For the text-containing cell, return its midpoint in [X, Y] coordinate format. 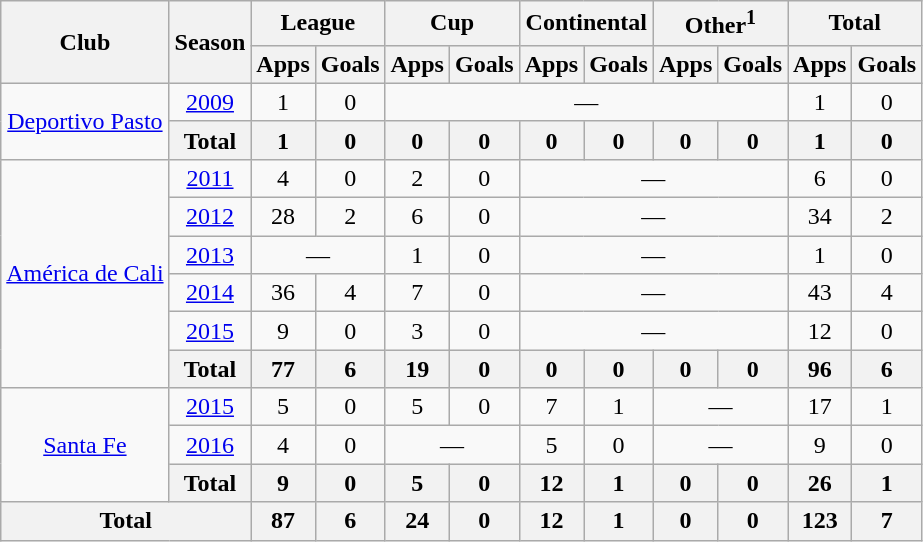
36 [283, 293]
2009 [210, 102]
34 [820, 217]
87 [283, 521]
19 [417, 369]
Other1 [720, 24]
3 [417, 331]
Continental [586, 24]
28 [283, 217]
2011 [210, 178]
24 [417, 521]
League [318, 24]
26 [820, 483]
43 [820, 293]
17 [820, 407]
Season [210, 42]
2014 [210, 293]
Cup [452, 24]
2013 [210, 255]
123 [820, 521]
Deportivo Pasto [85, 121]
América de Cali [85, 273]
2012 [210, 217]
Club [85, 42]
96 [820, 369]
2016 [210, 445]
77 [283, 369]
Santa Fe [85, 445]
